Pinpoint the cell where the given text exists, returning its [X, Y] midpoint coordinate. 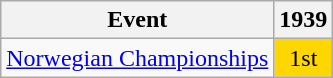
1st [304, 58]
1939 [304, 20]
Event [138, 20]
Norwegian Championships [138, 58]
